Pinpoint the cell where the given text exists, returning its [x, y] midpoint coordinate. 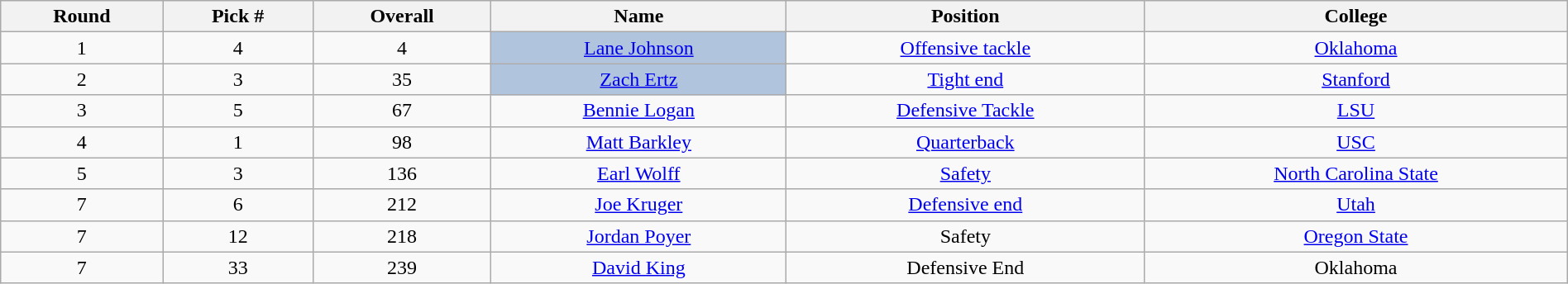
David King [638, 267]
Round [82, 17]
LSU [1356, 111]
33 [238, 267]
North Carolina State [1356, 173]
Matt Barkley [638, 142]
Defensive end [966, 205]
239 [402, 267]
Pick # [238, 17]
Stanford [1356, 79]
136 [402, 173]
Bennie Logan [638, 111]
Position [966, 17]
Defensive End [966, 267]
6 [238, 205]
Offensive tackle [966, 48]
98 [402, 142]
Joe Kruger [638, 205]
2 [82, 79]
Quarterback [966, 142]
Lane Johnson [638, 48]
College [1356, 17]
Overall [402, 17]
Zach Ertz [638, 79]
35 [402, 79]
Oregon State [1356, 236]
Utah [1356, 205]
212 [402, 205]
Earl Wolff [638, 173]
12 [238, 236]
Tight end [966, 79]
67 [402, 111]
218 [402, 236]
Name [638, 17]
Jordan Poyer [638, 236]
USC [1356, 142]
Defensive Tackle [966, 111]
